Determine the (X, Y) coordinate at the center of the cell enclosing the given text.  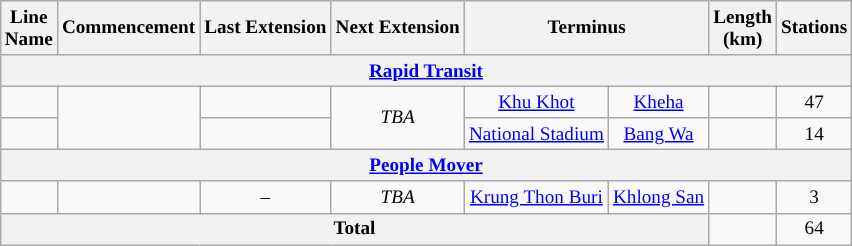
Next Extension (398, 28)
People Mover (426, 166)
National Stadium (536, 134)
Bang Wa (658, 134)
47 (814, 103)
14 (814, 134)
3 (814, 197)
Khlong San (658, 197)
LineName (28, 28)
Terminus (586, 28)
Length(km) (743, 28)
Total (354, 229)
Khu Khot (536, 103)
Krung Thon Buri (536, 197)
Stations (814, 28)
Commencement (128, 28)
– (266, 197)
64 (814, 229)
Rapid Transit (426, 71)
Last Extension (266, 28)
Kheha (658, 103)
